From the cell containing the given text, extract its center point as [X, Y] coordinate. 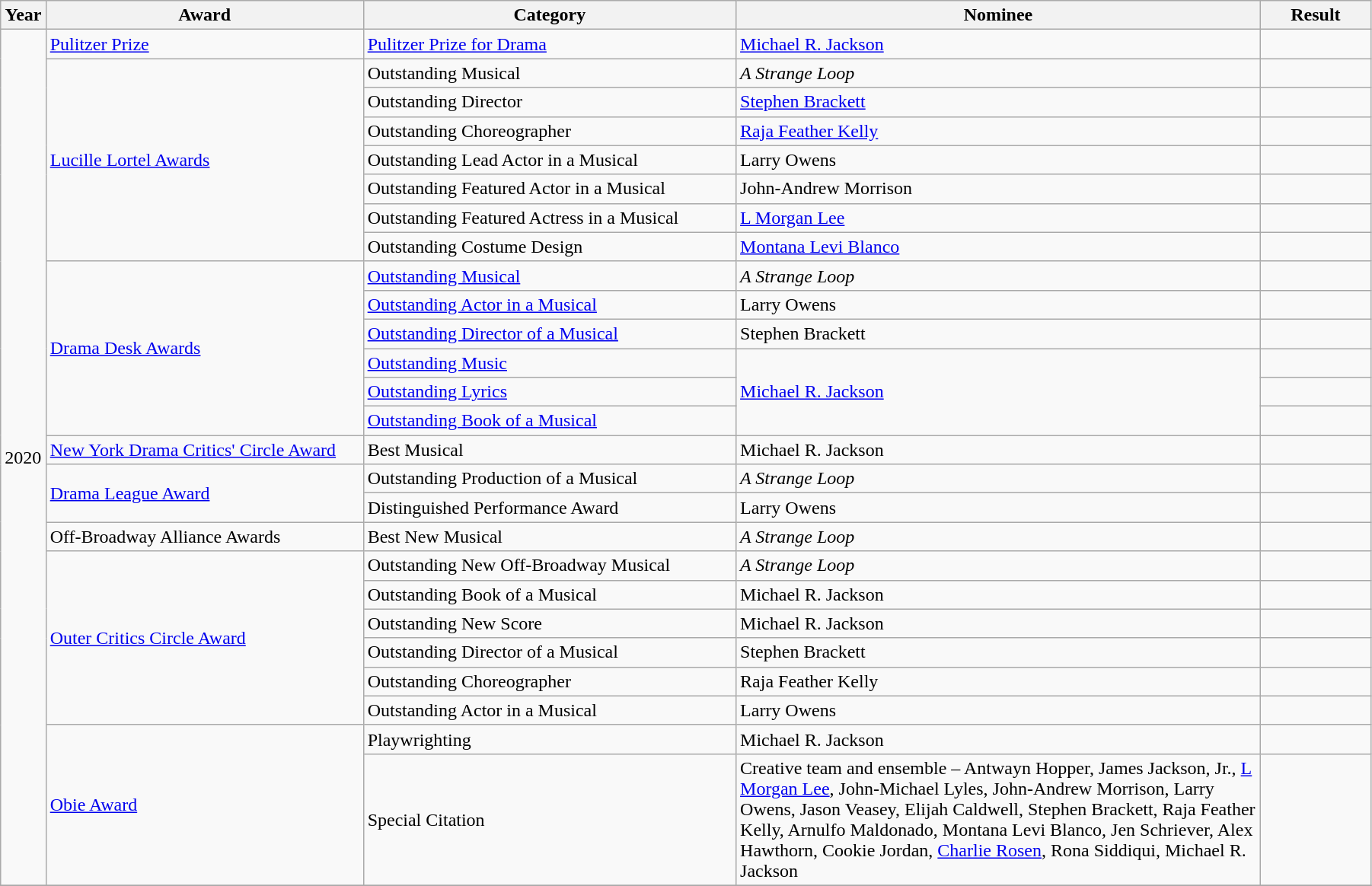
Nominee [999, 15]
Drama Desk Awards [204, 348]
Outstanding Featured Actor in a Musical [550, 189]
Best Musical [550, 450]
Best New Musical [550, 537]
L Morgan Lee [999, 218]
Outstanding Production of a Musical [550, 479]
Year [23, 15]
Outstanding Music [550, 363]
Outstanding Director [550, 102]
New York Drama Critics' Circle Award [204, 450]
Obie Award [204, 805]
Outer Critics Circle Award [204, 638]
Pulitzer Prize for Drama [550, 44]
Category [550, 15]
Result [1316, 15]
Distinguished Performance Award [550, 508]
Outstanding Lyrics [550, 392]
Off-Broadway Alliance Awards [204, 537]
Drama League Award [204, 493]
Outstanding New Score [550, 623]
Outstanding New Off-Broadway Musical [550, 566]
Pulitzer Prize [204, 44]
Outstanding Featured Actress in a Musical [550, 218]
2020 [23, 458]
Montana Levi Blanco [999, 247]
Award [204, 15]
Outstanding Lead Actor in a Musical [550, 160]
Lucille Lortel Awards [204, 160]
Playwrighting [550, 739]
John-Andrew Morrison [999, 189]
Outstanding Costume Design [550, 247]
Special Citation [550, 819]
